Locate the cell with the specified text and output its (X, Y) center coordinate. 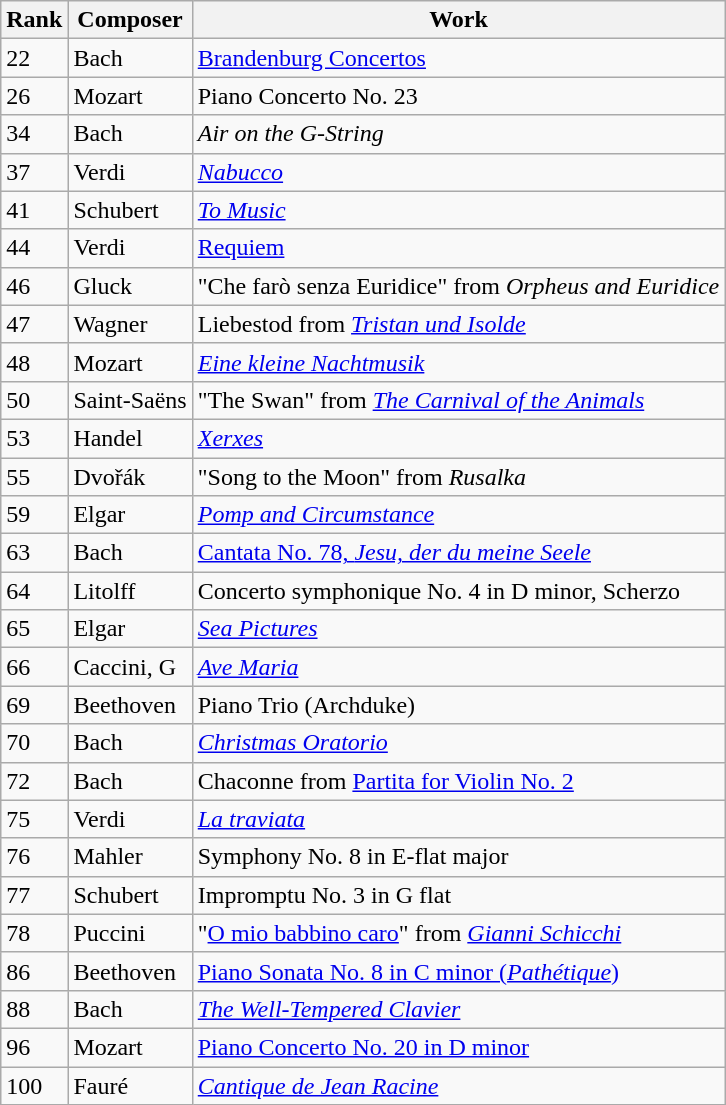
Piano Trio (Archduke) (458, 705)
Ave Maria (458, 667)
Xerxes (458, 438)
Piano Concerto No. 23 (458, 96)
Chaconne from Partita for Violin No. 2 (458, 781)
Work (458, 20)
55 (34, 477)
To Music (458, 210)
Wagner (130, 324)
Impromptu No. 3 in G flat (458, 895)
La traviata (458, 819)
Brandenburg Concertos (458, 58)
100 (34, 1085)
Nabucco (458, 172)
Puccini (130, 933)
Piano Concerto No. 20 in D minor (458, 1047)
86 (34, 971)
Concerto symphonique No. 4 in D minor, Scherzo (458, 591)
63 (34, 553)
Composer (130, 20)
64 (34, 591)
37 (34, 172)
Cantata No. 78, Jesu, der du meine Seele (458, 553)
"Che farò senza Euridice" from Orpheus and Euridice (458, 286)
Rank (34, 20)
Liebestod from Tristan und Isolde (458, 324)
75 (34, 819)
96 (34, 1047)
Dvořák (130, 477)
Handel (130, 438)
76 (34, 857)
Fauré (130, 1085)
77 (34, 895)
70 (34, 743)
Piano Sonata No. 8 in C minor (Pathétique) (458, 971)
46 (34, 286)
26 (34, 96)
Requiem (458, 248)
41 (34, 210)
72 (34, 781)
Cantique de Jean Racine (458, 1085)
Mahler (130, 857)
Sea Pictures (458, 629)
Caccini, G (130, 667)
Gluck (130, 286)
48 (34, 362)
47 (34, 324)
"O mio babbino caro" from Gianni Schicchi (458, 933)
22 (34, 58)
Saint-Saëns (130, 400)
65 (34, 629)
44 (34, 248)
66 (34, 667)
Pomp and Circumstance (458, 515)
Symphony No. 8 in E-flat major (458, 857)
88 (34, 1009)
Christmas Oratorio (458, 743)
78 (34, 933)
69 (34, 705)
"The Swan" from The Carnival of the Animals (458, 400)
53 (34, 438)
Air on the G-String (458, 134)
34 (34, 134)
59 (34, 515)
The Well-Tempered Clavier (458, 1009)
"Song to the Moon" from Rusalka (458, 477)
Eine kleine Nachtmusik (458, 362)
50 (34, 400)
Litolff (130, 591)
